For the text-containing cell, return its midpoint in (x, y) coordinate format. 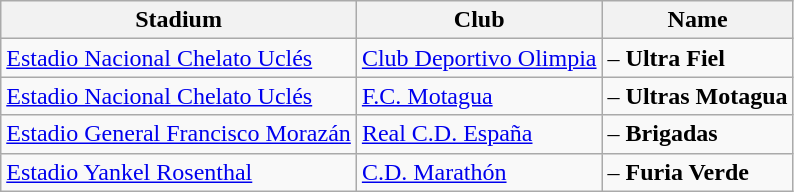
Name (698, 20)
Club Deportivo Olimpia (479, 58)
– Furia Verde (698, 172)
Estadio General Francisco Morazán (179, 134)
Stadium (179, 20)
Club (479, 20)
– Ultra Fiel (698, 58)
– Ultras Motagua (698, 96)
– Brigadas (698, 134)
Real C.D. España (479, 134)
C.D. Marathón (479, 172)
F.C. Motagua (479, 96)
Estadio Yankel Rosenthal (179, 172)
